For the text-containing cell, return its midpoint in (x, y) coordinate format. 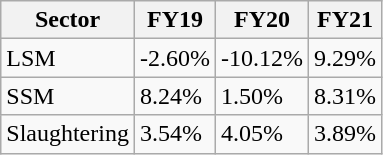
3.54% (174, 134)
4.05% (262, 134)
FY21 (346, 20)
FY19 (174, 20)
3.89% (346, 134)
Slaughtering (68, 134)
SSM (68, 96)
LSM (68, 58)
8.24% (174, 96)
9.29% (346, 58)
Sector (68, 20)
-10.12% (262, 58)
8.31% (346, 96)
FY20 (262, 20)
-2.60% (174, 58)
1.50% (262, 96)
